Locate the cell with the specified text and output its (X, Y) center coordinate. 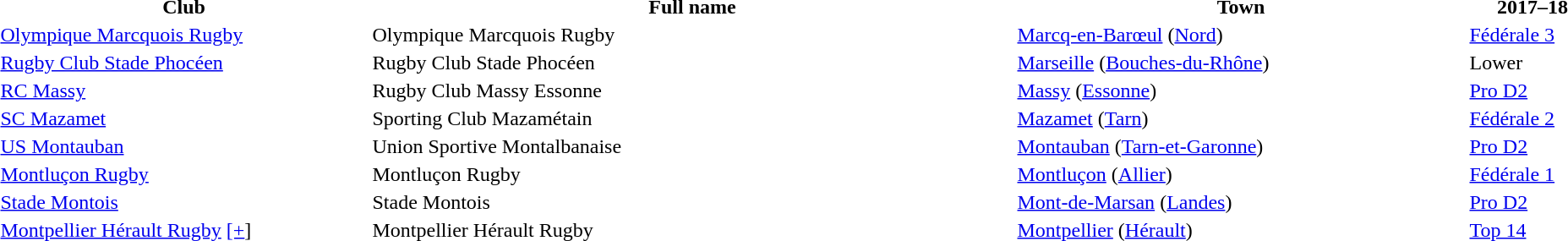
Montluçon (Allier) (1241, 174)
Rugby Club Stade Phocéen (692, 63)
Montluçon Rugby (692, 174)
Marseille (Bouches-du-Rhône) (1241, 63)
Stade Montois (692, 202)
Rugby Club Massy Essonne (692, 90)
Sporting Club Mazamétain (692, 118)
Montauban (Tarn-et-Garonne) (1241, 146)
Mont-de-Marsan (Landes) (1241, 202)
Olympique Marcquois Rugby (692, 35)
Massy (Essonne) (1241, 90)
Marcq-en-Barœul (Nord) (1241, 35)
Mazamet (Tarn) (1241, 118)
Union Sportive Montalbanaise (692, 146)
